Provide the (x, y) coordinate of the cell's center where the given text is located.  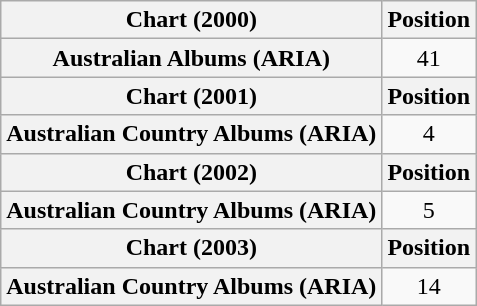
Chart (2000) (192, 20)
Australian Albums (ARIA) (192, 58)
14 (429, 286)
Chart (2003) (192, 248)
41 (429, 58)
Chart (2001) (192, 96)
5 (429, 210)
Chart (2002) (192, 172)
4 (429, 134)
